Locate the cell with the specified text and output its (x, y) center coordinate. 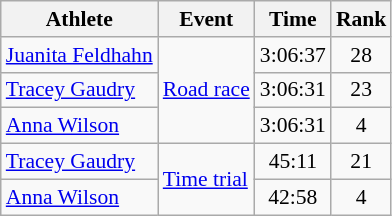
Athlete (80, 19)
23 (362, 90)
3:06:37 (293, 55)
42:58 (293, 197)
Juanita Feldhahn (80, 55)
45:11 (293, 162)
21 (362, 162)
Event (206, 19)
Time (293, 19)
Road race (206, 90)
28 (362, 55)
Time trial (206, 180)
Rank (362, 19)
